Locate the cell with the specified text and output its (X, Y) center coordinate. 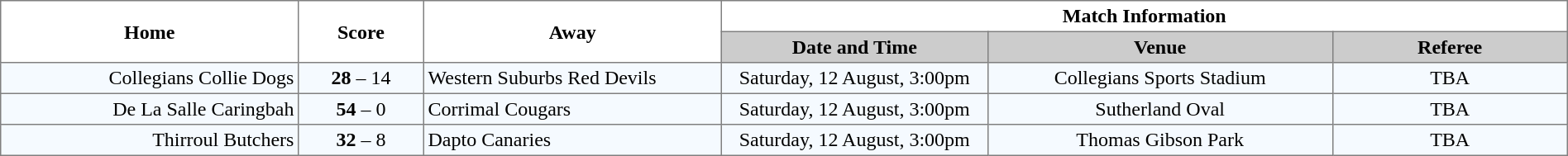
Thomas Gibson Park (1159, 140)
32 – 8 (361, 140)
Score (361, 31)
Venue (1159, 47)
Referee (1450, 47)
Away (572, 31)
Dapto Canaries (572, 140)
Western Suburbs Red Devils (572, 78)
Collegians Collie Dogs (150, 78)
Corrimal Cougars (572, 109)
Sutherland Oval (1159, 109)
Home (150, 31)
54 – 0 (361, 109)
28 – 14 (361, 78)
De La Salle Caringbah (150, 109)
Match Information (1145, 17)
Date and Time (854, 47)
Thirroul Butchers (150, 140)
Collegians Sports Stadium (1159, 78)
